Find where the given text appears and provide that cell's center as [X, Y] coordinate. 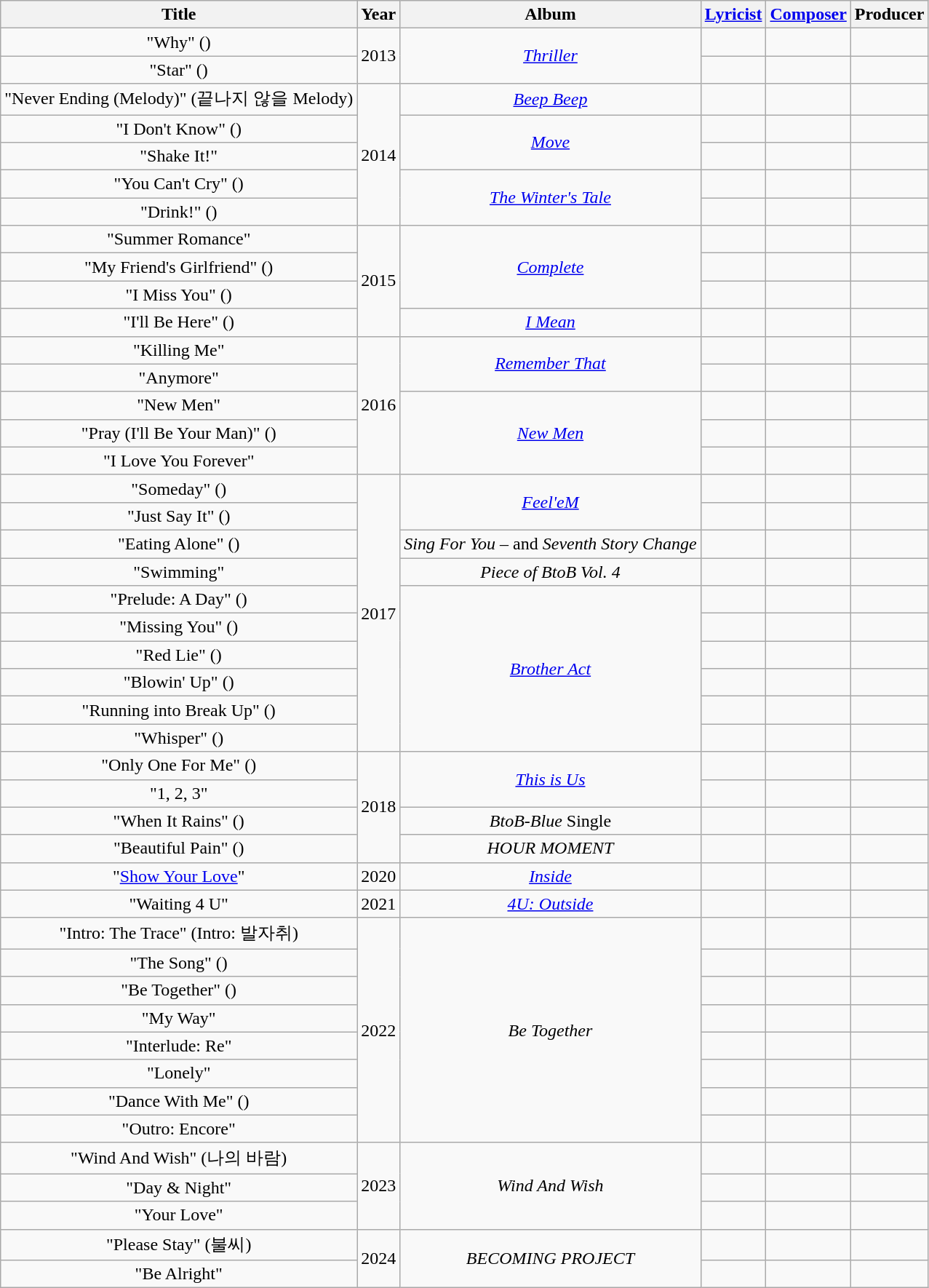
Sing For You – and Seventh Story Change [550, 544]
2017 [378, 613]
"Just Say It" () [179, 516]
"When It Rains" () [179, 821]
"My Way" [179, 1018]
"Only One For Me" () [179, 766]
Thriller [550, 56]
"Be Alright" [179, 1274]
Album [550, 15]
Feel'eM [550, 502]
"New Men" [179, 405]
"Whisper" () [179, 738]
BtoB-Blue Single [550, 821]
"Pray (I'll Be Your Man)" () [179, 433]
This is Us [550, 779]
Move [550, 143]
2022 [378, 1030]
2021 [378, 904]
"Anymore" [179, 378]
2023 [378, 1186]
Lyricist [733, 15]
Beep Beep [550, 99]
Year [378, 15]
Remember That [550, 364]
Inside [550, 876]
"Drink!" () [179, 212]
Producer [889, 15]
"Killing Me" [179, 350]
"Prelude: A Day" () [179, 600]
"Lonely" [179, 1073]
2016 [378, 405]
"I Miss You" () [179, 295]
Piece of BtoB Vol. 4 [550, 571]
HOUR MOMENT [550, 848]
"Be Together" () [179, 990]
"Please Stay" (불씨) [179, 1244]
"Your Love" [179, 1215]
"Never Ending (Melody)" (끝나지 않을 Melody) [179, 99]
4U: Outside [550, 904]
Complete [550, 267]
"I Don't Know" () [179, 129]
Composer [808, 15]
The Winter's Tale [550, 198]
"Beautiful Pain" () [179, 848]
2014 [378, 154]
"Swimming" [179, 571]
"I'll Be Here" () [179, 322]
"Wind And Wish" (나의 바람) [179, 1158]
"Blowin' Up" () [179, 683]
I Mean [550, 322]
"Waiting 4 U" [179, 904]
2013 [378, 56]
"Why" () [179, 42]
"Running into Break Up" () [179, 710]
"Outro: Encore" [179, 1129]
2020 [378, 876]
BECOMING PROJECT [550, 1259]
"Intro: The Trace" (Intro: 발자취) [179, 933]
2015 [378, 281]
"I Love You Forever" [179, 461]
Brother Act [550, 669]
Title [179, 15]
"Summer Romance" [179, 239]
"Eating Alone" () [179, 544]
"The Song" () [179, 963]
"Star" () [179, 70]
New Men [550, 433]
2024 [378, 1259]
"Show Your Love" [179, 876]
"Dance With Me" () [179, 1101]
"You Can't Cry" () [179, 184]
"Interlude: Re" [179, 1046]
"Day & Night" [179, 1188]
"Shake It!" [179, 156]
2018 [378, 807]
"1, 2, 3" [179, 793]
"Missing You" () [179, 627]
"Red Lie" () [179, 655]
"Someday" () [179, 488]
"My Friend's Girlfriend" () [179, 267]
Be Together [550, 1030]
Wind And Wish [550, 1186]
